Output the (X, Y) coordinate of the center of the cell containing the given text.  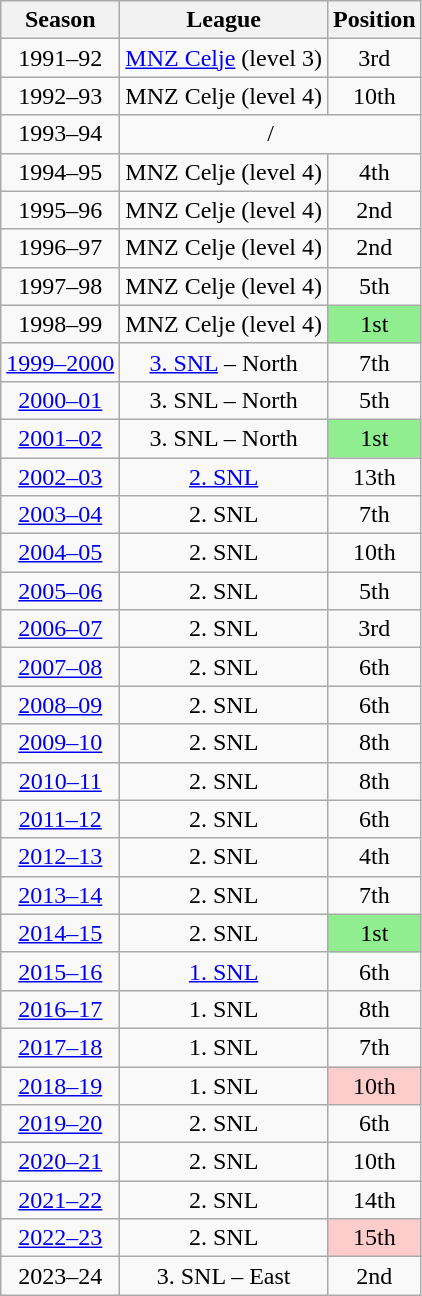
2023–24 (60, 1276)
2005–06 (60, 591)
1996–97 (60, 248)
2010–11 (60, 781)
2004–05 (60, 553)
1991–92 (60, 58)
1995–96 (60, 210)
Position (374, 20)
Season (60, 20)
1999–2000 (60, 362)
2002–03 (60, 477)
1993–94 (60, 134)
2009–10 (60, 743)
2016–17 (60, 1009)
3. SNL – East (224, 1276)
2019–20 (60, 1124)
2018–19 (60, 1085)
2014–15 (60, 933)
2011–12 (60, 819)
/ (270, 134)
2015–16 (60, 971)
2013–14 (60, 895)
15th (374, 1238)
1994–95 (60, 172)
2006–07 (60, 629)
2007–08 (60, 667)
MNZ Celje (level 3) (224, 58)
2017–18 (60, 1047)
2021–22 (60, 1200)
2022–23 (60, 1238)
2000–01 (60, 400)
13th (374, 477)
14th (374, 1200)
2001–02 (60, 438)
1992–93 (60, 96)
1997–98 (60, 286)
1998–99 (60, 324)
2003–04 (60, 515)
2020–21 (60, 1162)
2012–13 (60, 857)
2008–09 (60, 705)
League (224, 20)
